Identify which cell holds the provided text, then report its [X, Y] central coordinate. 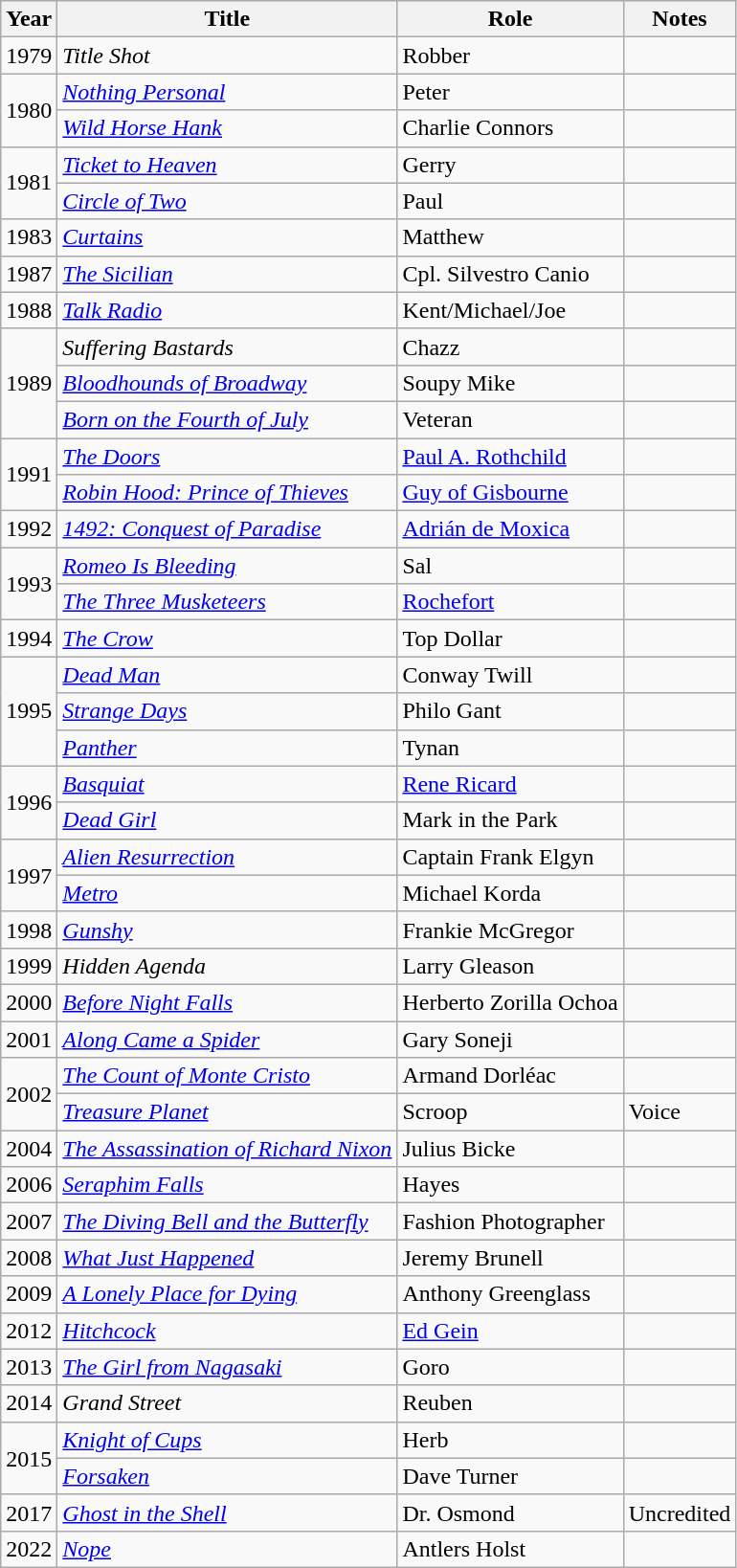
Kent/Michael/Joe [510, 310]
2014 [29, 1403]
Herb [510, 1440]
Captain Frank Elgyn [510, 857]
The Assassination of Richard Nixon [228, 1149]
Dead Man [228, 675]
Notes [680, 19]
Reuben [510, 1403]
Paul A. Rothchild [510, 457]
Uncredited [680, 1512]
Philo Gant [510, 711]
1980 [29, 110]
2007 [29, 1221]
2022 [29, 1549]
Hitchcock [228, 1331]
Ticket to Heaven [228, 165]
Before Night Falls [228, 1002]
Forsaken [228, 1476]
2000 [29, 1002]
1987 [29, 274]
Julius Bicke [510, 1149]
1999 [29, 966]
Title [228, 19]
Peter [510, 92]
Along Came a Spider [228, 1039]
Suffering Bastards [228, 347]
Armand Dorléac [510, 1076]
Knight of Cups [228, 1440]
The Sicilian [228, 274]
Top Dollar [510, 638]
Veteran [510, 419]
Year [29, 19]
Grand Street [228, 1403]
Dead Girl [228, 820]
Fashion Photographer [510, 1221]
Gerry [510, 165]
Dr. Osmond [510, 1512]
Role [510, 19]
Voice [680, 1112]
1996 [29, 802]
Wild Horse Hank [228, 128]
The Girl from Nagasaki [228, 1367]
2009 [29, 1294]
Cpl. Silvestro Canio [510, 274]
2012 [29, 1331]
Treasure Planet [228, 1112]
Goro [510, 1367]
1997 [29, 875]
The Count of Monte Cristo [228, 1076]
Larry Gleason [510, 966]
1998 [29, 930]
2001 [29, 1039]
Bloodhounds of Broadway [228, 383]
The Crow [228, 638]
Nope [228, 1549]
Hayes [510, 1185]
Strange Days [228, 711]
Conway Twill [510, 675]
Paul [510, 201]
Curtains [228, 237]
Herberto Zorilla Ochoa [510, 1002]
1981 [29, 183]
Rene Ricard [510, 784]
The Three Musketeers [228, 602]
Hidden Agenda [228, 966]
Charlie Connors [510, 128]
Talk Radio [228, 310]
Tynan [510, 748]
1993 [29, 584]
Nothing Personal [228, 92]
Antlers Holst [510, 1549]
Guy of Gisbourne [510, 493]
2013 [29, 1367]
Sal [510, 566]
1988 [29, 310]
Adrián de Moxica [510, 529]
Rochefort [510, 602]
1995 [29, 711]
1979 [29, 56]
Chazz [510, 347]
Matthew [510, 237]
1991 [29, 475]
What Just Happened [228, 1258]
The Diving Bell and the Butterfly [228, 1221]
Ed Gein [510, 1331]
The Doors [228, 457]
Romeo Is Bleeding [228, 566]
Born on the Fourth of July [228, 419]
Metro [228, 893]
2017 [29, 1512]
2006 [29, 1185]
2015 [29, 1458]
2008 [29, 1258]
Robber [510, 56]
Anthony Greenglass [510, 1294]
Panther [228, 748]
2002 [29, 1094]
Soupy Mike [510, 383]
1989 [29, 383]
Mark in the Park [510, 820]
Circle of Two [228, 201]
1492: Conquest of Paradise [228, 529]
1992 [29, 529]
1994 [29, 638]
2004 [29, 1149]
A Lonely Place for Dying [228, 1294]
Scroop [510, 1112]
Gunshy [228, 930]
Dave Turner [510, 1476]
Ghost in the Shell [228, 1512]
1983 [29, 237]
Seraphim Falls [228, 1185]
Basquiat [228, 784]
Jeremy Brunell [510, 1258]
Michael Korda [510, 893]
Alien Resurrection [228, 857]
Robin Hood: Prince of Thieves [228, 493]
Title Shot [228, 56]
Frankie McGregor [510, 930]
Gary Soneji [510, 1039]
